Return (X, Y) of the center of cell containing provided text 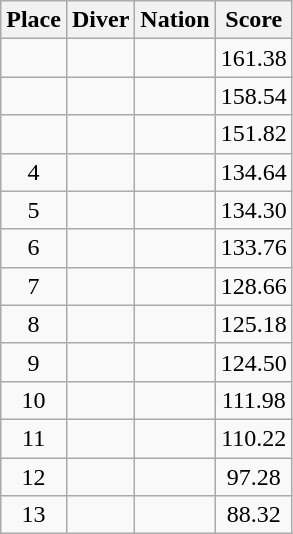
6 (34, 248)
88.32 (254, 515)
Place (34, 20)
128.66 (254, 286)
133.76 (254, 248)
110.22 (254, 438)
97.28 (254, 477)
111.98 (254, 400)
151.82 (254, 134)
9 (34, 362)
7 (34, 286)
125.18 (254, 324)
124.50 (254, 362)
161.38 (254, 58)
4 (34, 172)
8 (34, 324)
158.54 (254, 96)
10 (34, 400)
Score (254, 20)
12 (34, 477)
134.30 (254, 210)
Nation (175, 20)
134.64 (254, 172)
Diver (100, 20)
11 (34, 438)
5 (34, 210)
13 (34, 515)
